Identify which cell holds the provided text, then report its [X, Y] central coordinate. 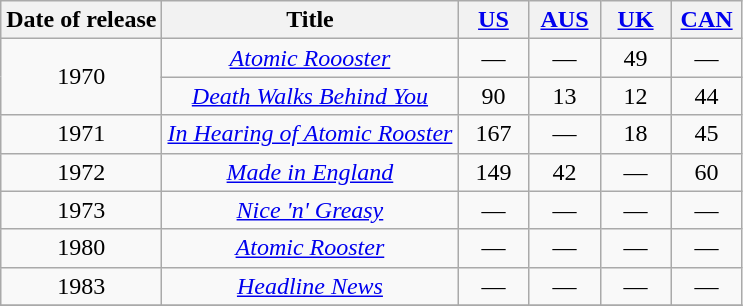
42 [564, 172]
149 [494, 172]
12 [636, 96]
Atomic Rooster [310, 248]
UK [636, 20]
Atomic Roooster [310, 58]
CAN [706, 20]
49 [636, 58]
1983 [82, 286]
AUS [564, 20]
1970 [82, 77]
Death Walks Behind You [310, 96]
167 [494, 134]
44 [706, 96]
Nice 'n' Greasy [310, 210]
13 [564, 96]
Headline News [310, 286]
1972 [82, 172]
US [494, 20]
18 [636, 134]
1973 [82, 210]
1980 [82, 248]
In Hearing of Atomic Rooster [310, 134]
1971 [82, 134]
Date of release [82, 20]
60 [706, 172]
45 [706, 134]
Made in England [310, 172]
90 [494, 96]
Title [310, 20]
